For the text-containing cell, return its midpoint in (X, Y) coordinate format. 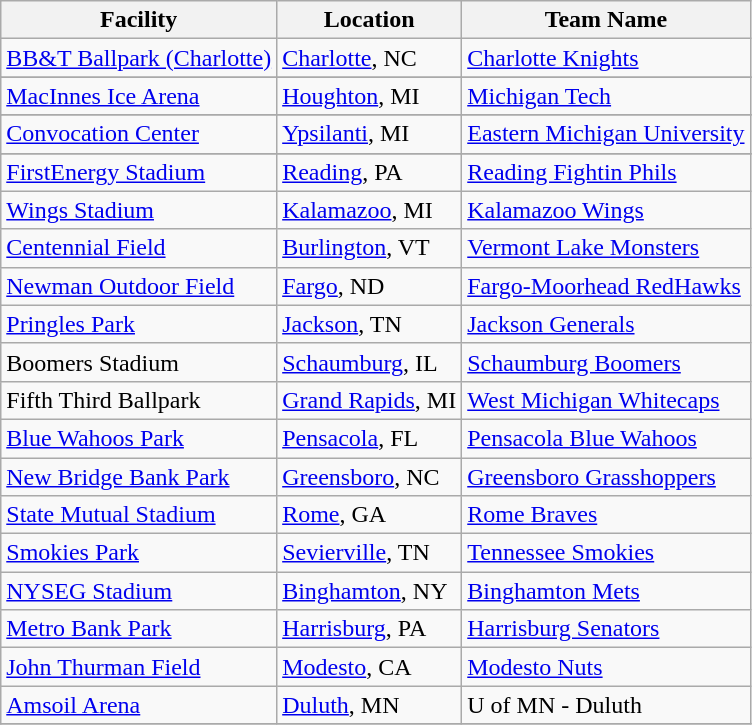
Tennessee Smokies (606, 553)
Burlington, VT (370, 248)
Newman Outdoor Field (139, 286)
Team Name (606, 20)
Pensacola Blue Wahoos (606, 438)
Houghton, MI (370, 96)
Smokies Park (139, 553)
Charlotte, NC (370, 58)
Kalamazoo Wings (606, 210)
Wings Stadium (139, 210)
John Thurman Field (139, 667)
Jackson Generals (606, 324)
New Bridge Bank Park (139, 477)
Reading, PA (370, 172)
Pringles Park (139, 324)
Grand Rapids, MI (370, 400)
Harrisburg, PA (370, 629)
NYSEG Stadium (139, 591)
Greensboro, NC (370, 477)
Michigan Tech (606, 96)
Kalamazoo, MI (370, 210)
Charlotte Knights (606, 58)
Rome, GA (370, 515)
Ypsilanti, MI (370, 134)
Blue Wahoos Park (139, 438)
State Mutual Stadium (139, 515)
Schaumburg, IL (370, 362)
Rome Braves (606, 515)
Modesto Nuts (606, 667)
Amsoil Arena (139, 705)
Pensacola, FL (370, 438)
Duluth, MN (370, 705)
Reading Fightin Phils (606, 172)
Eastern Michigan University (606, 134)
Binghamton Mets (606, 591)
Harrisburg Senators (606, 629)
Schaumburg Boomers (606, 362)
Centennial Field (139, 248)
Fargo-Moorhead RedHawks (606, 286)
West Michigan Whitecaps (606, 400)
U of MN - Duluth (606, 705)
MacInnes Ice Arena (139, 96)
Fargo, ND (370, 286)
Metro Bank Park (139, 629)
Binghamton, NY (370, 591)
Greensboro Grasshoppers (606, 477)
Sevierville, TN (370, 553)
BB&T Ballpark (Charlotte) (139, 58)
Modesto, CA (370, 667)
Location (370, 20)
FirstEnergy Stadium (139, 172)
Jackson, TN (370, 324)
Facility (139, 20)
Fifth Third Ballpark (139, 400)
Convocation Center (139, 134)
Vermont Lake Monsters (606, 248)
Boomers Stadium (139, 362)
